Detect which cell encompasses the target text, then output its (x, y) center coordinate. 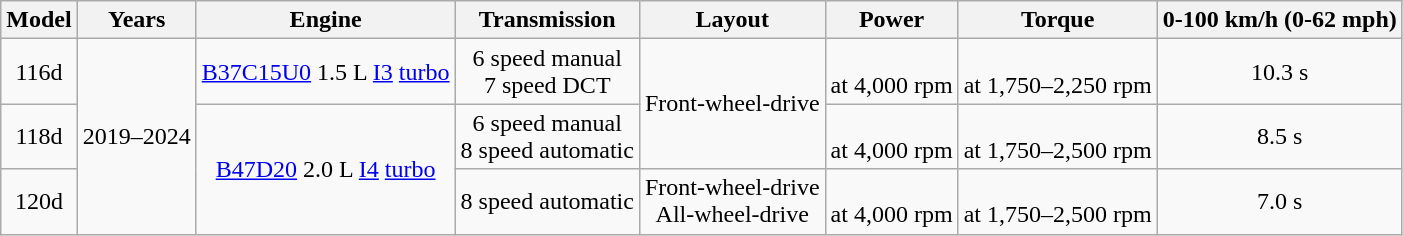
8.5 s (1280, 136)
8 speed automatic (547, 202)
Layout (732, 20)
B37C15U0 1.5 L I3 turbo (326, 72)
116d (39, 72)
120d (39, 202)
Model (39, 20)
B47D20 2.0 L I4 turbo (326, 169)
Years (136, 20)
Front-wheel-driveAll-wheel-drive (732, 202)
118d (39, 136)
7.0 s (1280, 202)
Front-wheel-drive (732, 104)
6 speed manual7 speed DCT (547, 72)
0-100 km/h (0-62 mph) (1280, 20)
6 speed manual8 speed automatic (547, 136)
at 1,750–2,250 rpm (1058, 72)
10.3 s (1280, 72)
Torque (1058, 20)
Engine (326, 20)
2019–2024 (136, 136)
Transmission (547, 20)
Power (892, 20)
